Capture the cell that displays the provided text and extract its (x, y) central coordinate. 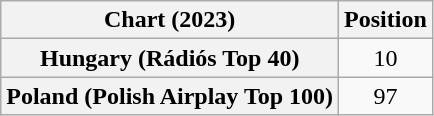
Poland (Polish Airplay Top 100) (170, 96)
Position (386, 20)
10 (386, 58)
Chart (2023) (170, 20)
Hungary (Rádiós Top 40) (170, 58)
97 (386, 96)
